Provide the (x, y) coordinate of the cell's center where the given text is located.  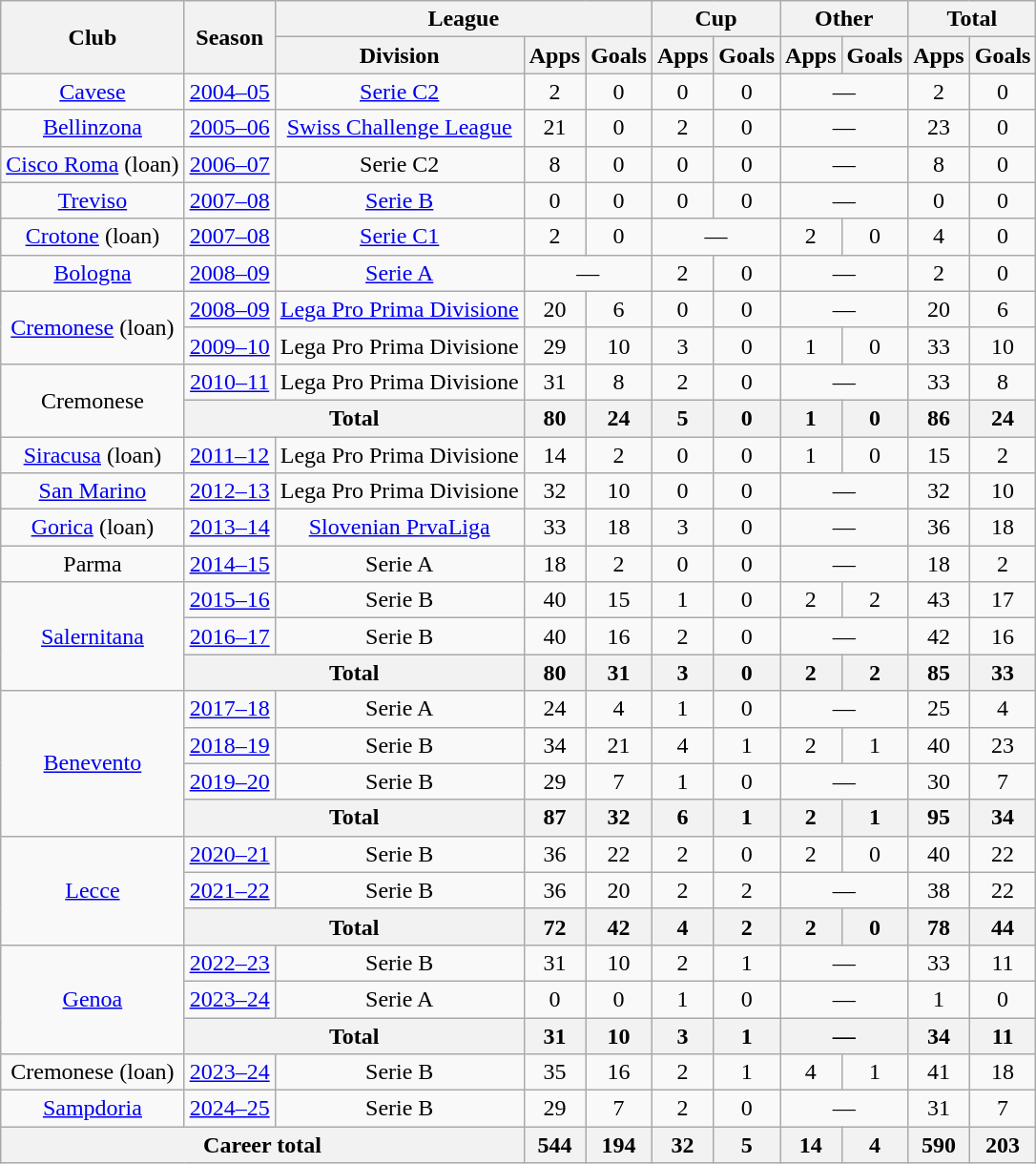
Sampdoria (93, 1109)
Bellinzona (93, 128)
Serie C1 (399, 237)
2018–19 (229, 745)
2021–22 (229, 890)
Siracusa (loan) (93, 455)
43 (939, 600)
72 (554, 926)
87 (554, 818)
Genoa (93, 999)
Salernitana (93, 636)
2004–05 (229, 92)
Club (93, 37)
2014–15 (229, 564)
Bologna (93, 273)
Parma (93, 564)
Cavese (93, 92)
25 (939, 709)
194 (619, 1145)
Cup (715, 19)
Benevento (93, 763)
2015–16 (229, 600)
2020–21 (229, 854)
2024–25 (229, 1109)
2009–10 (229, 345)
203 (1003, 1145)
Swiss Challenge League (399, 128)
Treviso (93, 200)
2012–13 (229, 491)
2006–07 (229, 164)
44 (1003, 926)
38 (939, 890)
2013–14 (229, 528)
Cremonese (93, 400)
590 (939, 1145)
Division (399, 55)
35 (554, 1072)
2011–12 (229, 455)
41 (939, 1072)
2022–23 (229, 963)
2019–20 (229, 781)
544 (554, 1145)
2005–06 (229, 128)
30 (939, 781)
Other (844, 19)
Season (229, 37)
17 (1003, 600)
Gorica (loan) (93, 528)
95 (939, 818)
78 (939, 926)
San Marino (93, 491)
2010–11 (229, 382)
Cisco Roma (loan) (93, 164)
85 (939, 673)
Career total (262, 1145)
2017–18 (229, 709)
Lecce (93, 890)
Slovenian PrvaLiga (399, 528)
86 (939, 418)
Crotone (loan) (93, 237)
League (464, 19)
2016–17 (229, 636)
